Extract the (x, y) coordinate from the center of the cell holding the provided text.  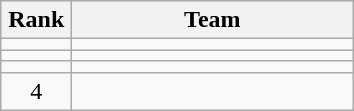
Team (212, 20)
4 (36, 91)
Rank (36, 20)
